Provide the (X, Y) coordinate of the cell's center where the given text is located.  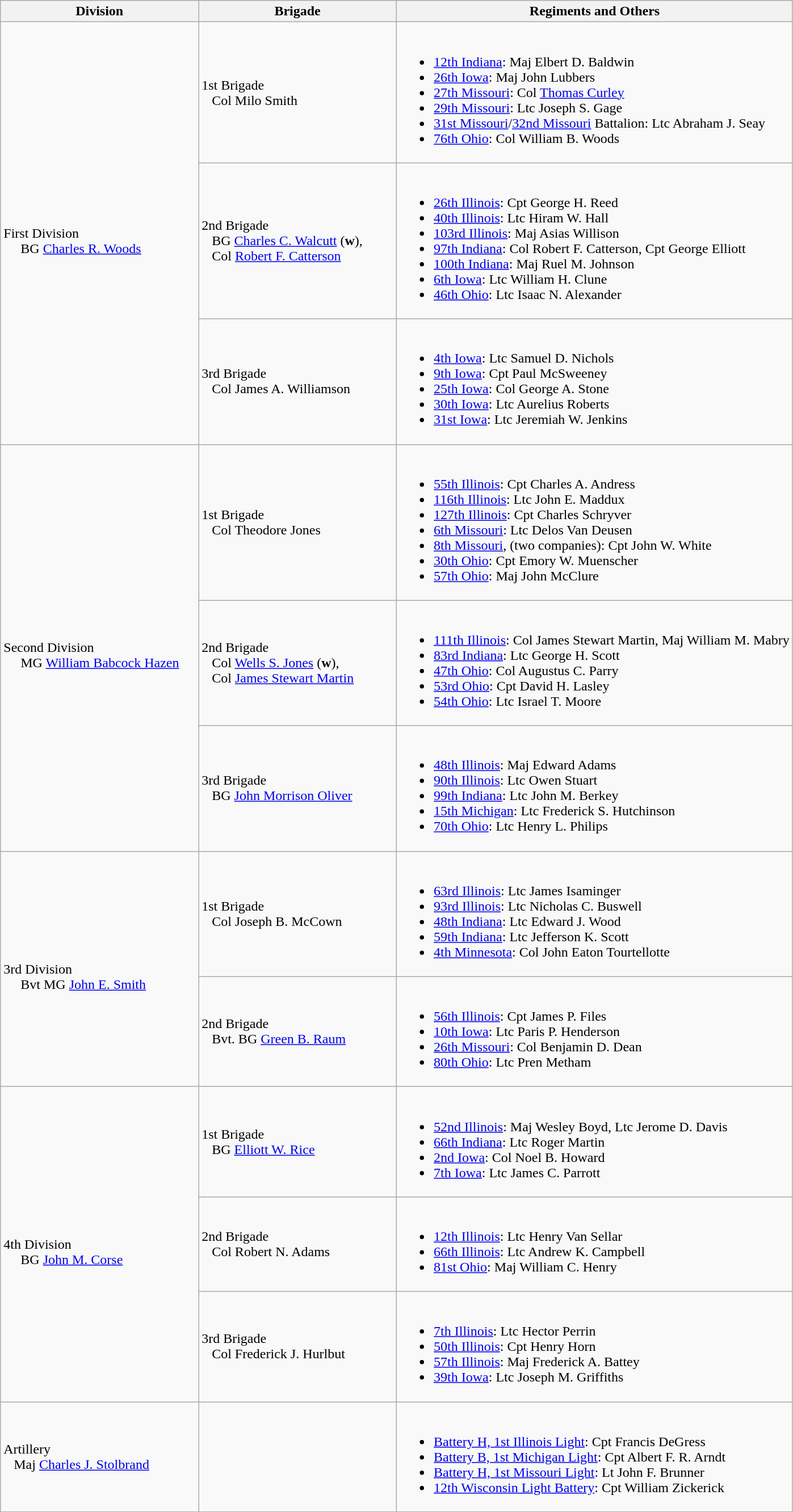
First Division BG Charles R. Woods (100, 233)
7th Illinois: Ltc Hector Perrin50th Illinois: Cpt Henry Horn57th Illinois: Maj Frederick A. Battey39th Iowa: Ltc Joseph M. Griffiths (595, 1346)
1st Brigade Col Milo Smith (297, 92)
2nd Brigade BG Charles C. Walcutt (w), Col Robert F. Catterson (297, 241)
2nd Brigade Col Wells S. Jones (w), Col James Stewart Martin (297, 663)
12th Illinois: Ltc Henry Van Sellar66th Illinois: Ltc Andrew K. Campbell81st Ohio: Maj William C. Henry (595, 1244)
Regiments and Others (595, 11)
3rd Brigade Col James A. Williamson (297, 381)
56th Illinois: Cpt James P. Files10th Iowa: Ltc Paris P. Henderson26th Missouri: Col Benjamin D. Dean80th Ohio: Ltc Pren Metham (595, 1031)
1st Brigade Col Joseph B. McCown (297, 913)
3rd Brigade Col Frederick J. Hurlbut (297, 1346)
Brigade (297, 11)
Artillery Maj Charles J. Stolbrand (100, 1456)
Second Division MG William Babcock Hazen (100, 648)
1st Brigade Col Theodore Jones (297, 522)
4th Division BG John M. Corse (100, 1244)
Division (100, 11)
52nd Illinois: Maj Wesley Boyd, Ltc Jerome D. Davis66th Indiana: Ltc Roger Martin2nd Iowa: Col Noel B. Howard7th Iowa: Ltc James C. Parrott (595, 1142)
2nd Brigade Col Robert N. Adams (297, 1244)
2nd Brigade Bvt. BG Green B. Raum (297, 1031)
1st Brigade BG Elliott W. Rice (297, 1142)
3rd Division Bvt MG John E. Smith (100, 969)
3rd Brigade BG John Morrison Oliver (297, 789)
